Provide the (x, y) coordinate of the cell's center where the given text is located.  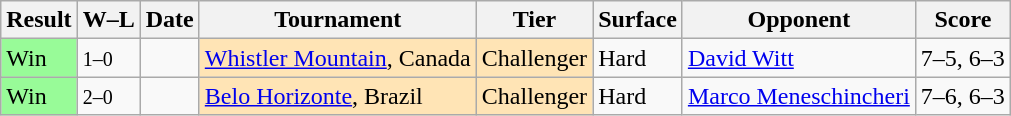
Belo Horizonte, Brazil (338, 96)
W–L (108, 20)
Date (170, 20)
Whistler Mountain, Canada (338, 58)
1–0 (108, 58)
7–6, 6–3 (962, 96)
Surface (638, 20)
Marco Meneschincheri (798, 96)
Tier (534, 20)
Opponent (798, 20)
7–5, 6–3 (962, 58)
Score (962, 20)
Result (39, 20)
David Witt (798, 58)
2–0 (108, 96)
Tournament (338, 20)
